Locate the cell with the specified text and output its (X, Y) center coordinate. 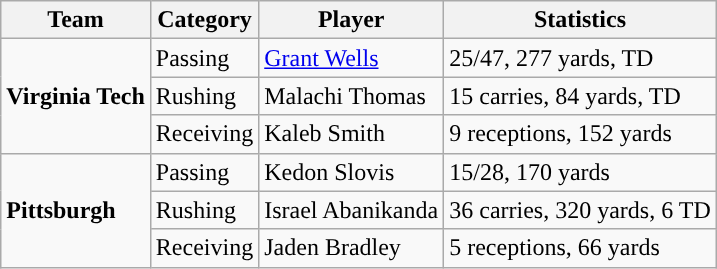
25/47, 277 yards, TD (580, 58)
Kaleb Smith (352, 134)
Malachi Thomas (352, 96)
Team (76, 20)
Player (352, 20)
Israel Abanikanda (352, 210)
Grant Wells (352, 58)
Virginia Tech (76, 96)
Kedon Slovis (352, 172)
5 receptions, 66 yards (580, 248)
36 carries, 320 yards, 6 TD (580, 210)
Statistics (580, 20)
9 receptions, 152 yards (580, 134)
15 carries, 84 yards, TD (580, 96)
15/28, 170 yards (580, 172)
Category (204, 20)
Jaden Bradley (352, 248)
Pittsburgh (76, 210)
